Detect which cell encompasses the target text, then output its (x, y) center coordinate. 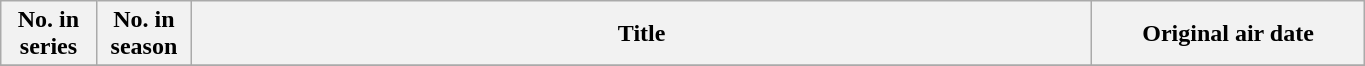
Title (642, 34)
No. inseason (144, 34)
No. inseries (48, 34)
Original air date (1228, 34)
